Find where the given text appears and provide that cell's center as (x, y) coordinate. 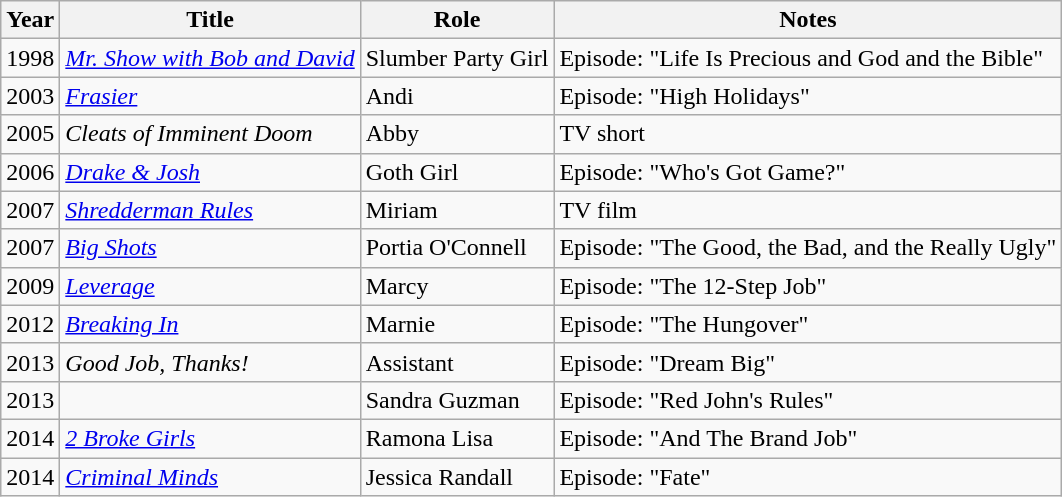
Role (457, 20)
Marcy (457, 286)
Episode: "The Hungover" (808, 324)
Good Job, Thanks! (210, 362)
2009 (30, 286)
2012 (30, 324)
Episode: "Who's Got Game?" (808, 172)
2005 (30, 134)
Miriam (457, 210)
Criminal Minds (210, 477)
Breaking In (210, 324)
Andi (457, 96)
Episode: "Fate" (808, 477)
Jessica Randall (457, 477)
Episode: "And The Brand Job" (808, 438)
Abby (457, 134)
Ramona Lisa (457, 438)
Leverage (210, 286)
Frasier (210, 96)
Marnie (457, 324)
2003 (30, 96)
Big Shots (210, 248)
Mr. Show with Bob and David (210, 58)
2 Broke Girls (210, 438)
Title (210, 20)
Slumber Party Girl (457, 58)
Notes (808, 20)
Episode: "Red John's Rules" (808, 400)
Episode: "Life Is Precious and God and the Bible" (808, 58)
Cleats of Imminent Doom (210, 134)
Year (30, 20)
Shredderman Rules (210, 210)
Goth Girl (457, 172)
TV film (808, 210)
1998 (30, 58)
Episode: "The Good, the Bad, and the Really Ugly" (808, 248)
Sandra Guzman (457, 400)
TV short (808, 134)
Episode: "The 12-Step Job" (808, 286)
Portia O'Connell (457, 248)
2006 (30, 172)
Assistant (457, 362)
Episode: "Dream Big" (808, 362)
Episode: "High Holidays" (808, 96)
Drake & Josh (210, 172)
